Detect which cell encompasses the target text, then output its [x, y] center coordinate. 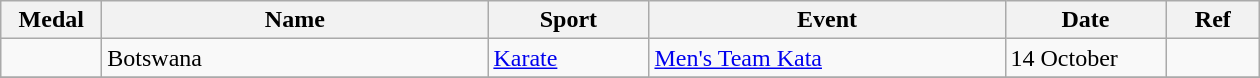
Karate [568, 58]
Medal [52, 20]
Date [1086, 20]
Men's Team Kata [827, 58]
14 October [1086, 58]
Name [295, 20]
Ref [1213, 20]
Event [827, 20]
Sport [568, 20]
Botswana [295, 58]
